Search for the cell housing the specified text and yield its [X, Y] center coordinate. 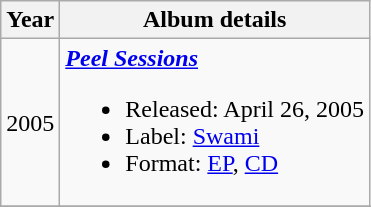
Album details [215, 20]
2005 [30, 122]
Year [30, 20]
Peel SessionsReleased: April 26, 2005Label: SwamiFormat: EP, CD [215, 122]
